Identify which cell holds the provided text, then report its [x, y] central coordinate. 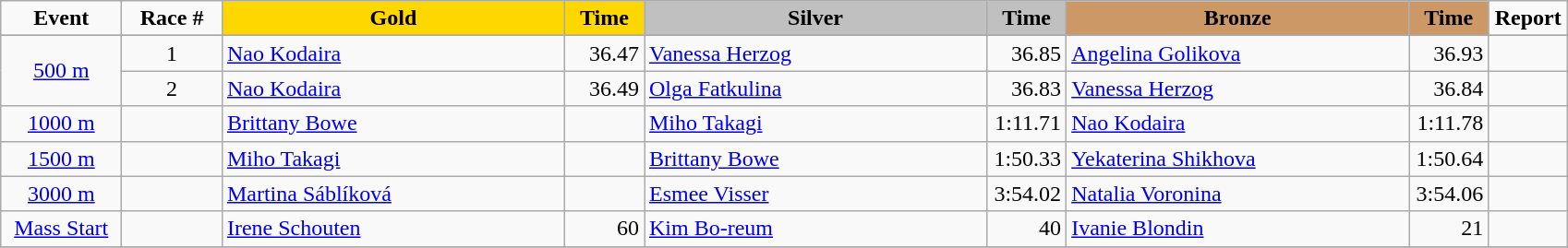
1:50.64 [1449, 159]
1:11.71 [1027, 124]
21 [1449, 229]
Mass Start [61, 229]
3000 m [61, 194]
Olga Fatkulina [816, 89]
36.83 [1027, 89]
36.93 [1449, 53]
1:50.33 [1027, 159]
2 [172, 89]
Esmee Visser [816, 194]
Kim Bo-reum [816, 229]
1 [172, 53]
36.85 [1027, 53]
Event [61, 18]
Angelina Golikova [1237, 53]
Yekaterina Shikhova [1237, 159]
1:11.78 [1449, 124]
500 m [61, 71]
Martina Sáblíková [393, 194]
Ivanie Blondin [1237, 229]
36.49 [604, 89]
Irene Schouten [393, 229]
Gold [393, 18]
60 [604, 229]
36.84 [1449, 89]
Bronze [1237, 18]
3:54.06 [1449, 194]
36.47 [604, 53]
Silver [816, 18]
Natalia Voronina [1237, 194]
Race # [172, 18]
3:54.02 [1027, 194]
Report [1528, 18]
40 [1027, 229]
1000 m [61, 124]
1500 m [61, 159]
